Locate the cell with the specified text and output its [X, Y] center coordinate. 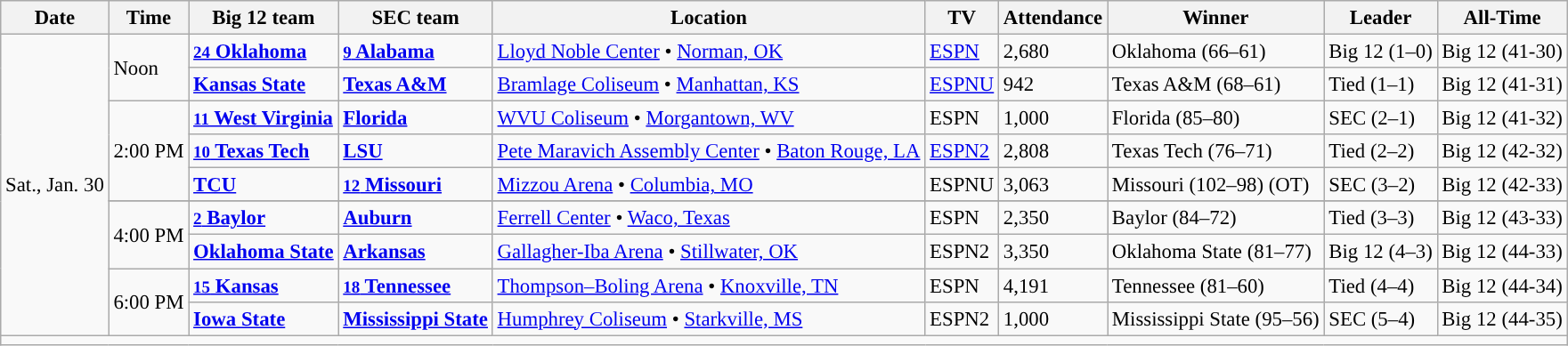
Iowa State [264, 318]
Date [55, 18]
SEC (3–2) [1380, 185]
Texas Tech (76–71) [1216, 151]
TCU [264, 185]
2 Baylor [264, 218]
Mississippi State [415, 318]
Sat., Jan. 30 [55, 185]
4,191 [1053, 286]
Big 12 (42-33) [1502, 185]
4:00 PM [149, 235]
Big 12 (42-32) [1502, 151]
Baylor (84–72) [1216, 218]
WVU Coliseum • Morgantown, WV [709, 118]
Florida (85–80) [1216, 118]
12 Missouri [415, 185]
Leader [1380, 18]
Tied (2–2) [1380, 151]
Big 12 (44-35) [1502, 318]
Tennessee (81–60) [1216, 286]
Oklahoma (66–61) [1216, 52]
Big 12 team [264, 18]
24 Oklahoma [264, 52]
2,808 [1053, 151]
Tied (1–1) [1380, 84]
942 [1053, 84]
Big 12 (41-31) [1502, 84]
Mississippi State (95–56) [1216, 318]
LSU [415, 151]
Big 12 (41-30) [1502, 52]
Texas A&M (68–61) [1216, 84]
Big 12 (44-33) [1502, 252]
Tied (3–3) [1380, 218]
Winner [1216, 18]
3,350 [1053, 252]
Big 12 (41-32) [1502, 118]
2:00 PM [149, 151]
Big 12 (4–3) [1380, 252]
Thompson–Boling Arena • Knoxville, TN [709, 286]
Lloyd Noble Center • Norman, OK [709, 52]
Bramlage Coliseum • Manhattan, KS [709, 84]
Ferrell Center • Waco, Texas [709, 218]
10 Texas Tech [264, 151]
Florida [415, 118]
All-Time [1502, 18]
SEC (2–1) [1380, 118]
11 West Virginia [264, 118]
Mizzou Arena • Columbia, MO [709, 185]
Texas A&M [415, 84]
6:00 PM [149, 302]
Tied (4–4) [1380, 286]
Big 12 (43-33) [1502, 218]
Arkansas [415, 252]
Time [149, 18]
Noon [149, 68]
Humphrey Coliseum • Starkville, MS [709, 318]
Attendance [1053, 18]
15 Kansas [264, 286]
SEC (5–4) [1380, 318]
18 Tennessee [415, 286]
Oklahoma State [264, 252]
3,063 [1053, 185]
Pete Maravich Assembly Center • Baton Rouge, LA [709, 151]
TV [962, 18]
SEC team [415, 18]
Oklahoma State (81–77) [1216, 252]
Location [709, 18]
2,350 [1053, 218]
9 Alabama [415, 52]
2,680 [1053, 52]
Auburn [415, 218]
Big 12 (1–0) [1380, 52]
Kansas State [264, 84]
Missouri (102–98) (OT) [1216, 185]
Big 12 (44-34) [1502, 286]
Gallagher-Iba Arena • Stillwater, OK [709, 252]
